Provide the [x, y] coordinate of the cell's center where the given text is located.  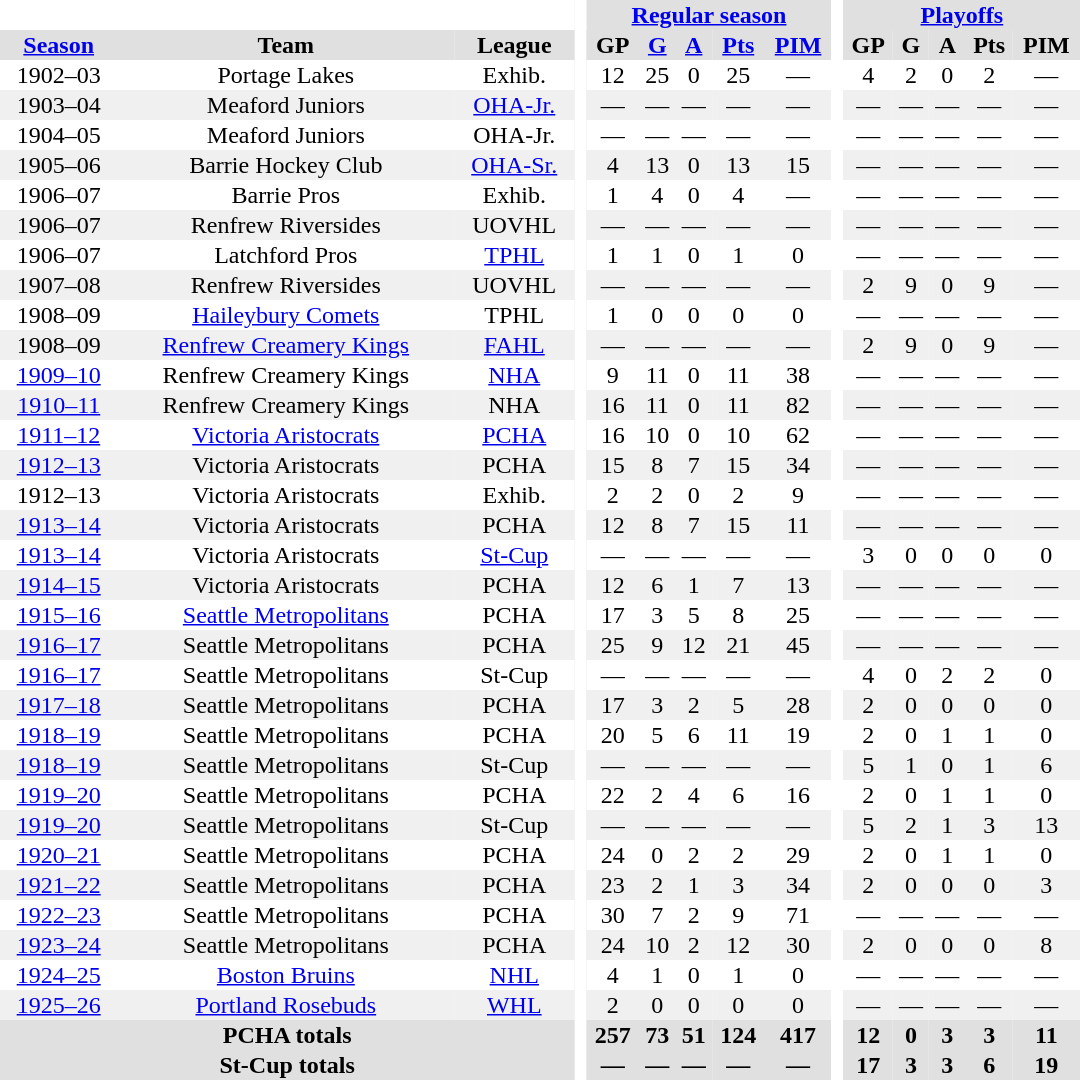
45 [798, 645]
Barrie Pros [286, 195]
FAHL [514, 345]
1903–04 [58, 105]
1920–21 [58, 855]
21 [738, 645]
51 [694, 1035]
1922–23 [58, 915]
417 [798, 1035]
OHA-Sr. [514, 165]
1917–18 [58, 705]
Latchford Pros [286, 255]
23 [612, 885]
League [514, 45]
NHL [514, 975]
1907–08 [58, 285]
1905–06 [58, 165]
29 [798, 855]
1902–03 [58, 75]
1925–26 [58, 1005]
1911–12 [58, 435]
Boston Bruins [286, 975]
124 [738, 1035]
62 [798, 435]
Team [286, 45]
38 [798, 375]
71 [798, 915]
Haileybury Comets [286, 315]
Regular season [708, 15]
Portage Lakes [286, 75]
20 [612, 735]
1924–25 [58, 975]
St-Cup totals [287, 1065]
22 [612, 795]
1909–10 [58, 375]
WHL [514, 1005]
1915–16 [58, 615]
82 [798, 405]
PCHA totals [287, 1035]
1914–15 [58, 585]
Portland Rosebuds [286, 1005]
1921–22 [58, 885]
28 [798, 705]
1910–11 [58, 405]
Barrie Hockey Club [286, 165]
Playoffs [962, 15]
1923–24 [58, 945]
Season [58, 45]
1904–05 [58, 135]
257 [612, 1035]
73 [657, 1035]
